Determine the (x, y) coordinate at the center of the cell enclosing the given text.  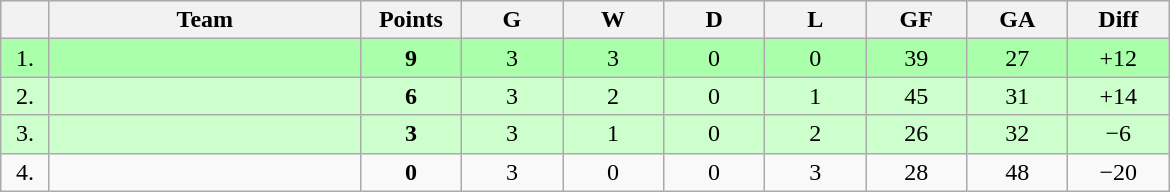
D (714, 20)
−20 (1118, 172)
6 (410, 96)
GF (916, 20)
2. (26, 96)
W (612, 20)
26 (916, 134)
3. (26, 134)
1. (26, 58)
9 (410, 58)
32 (1018, 134)
Points (410, 20)
48 (1018, 172)
L (816, 20)
G (512, 20)
4. (26, 172)
GA (1018, 20)
+12 (1118, 58)
39 (916, 58)
28 (916, 172)
−6 (1118, 134)
Team (204, 20)
31 (1018, 96)
45 (916, 96)
27 (1018, 58)
+14 (1118, 96)
Diff (1118, 20)
